For the text-containing cell, return its midpoint in (X, Y) coordinate format. 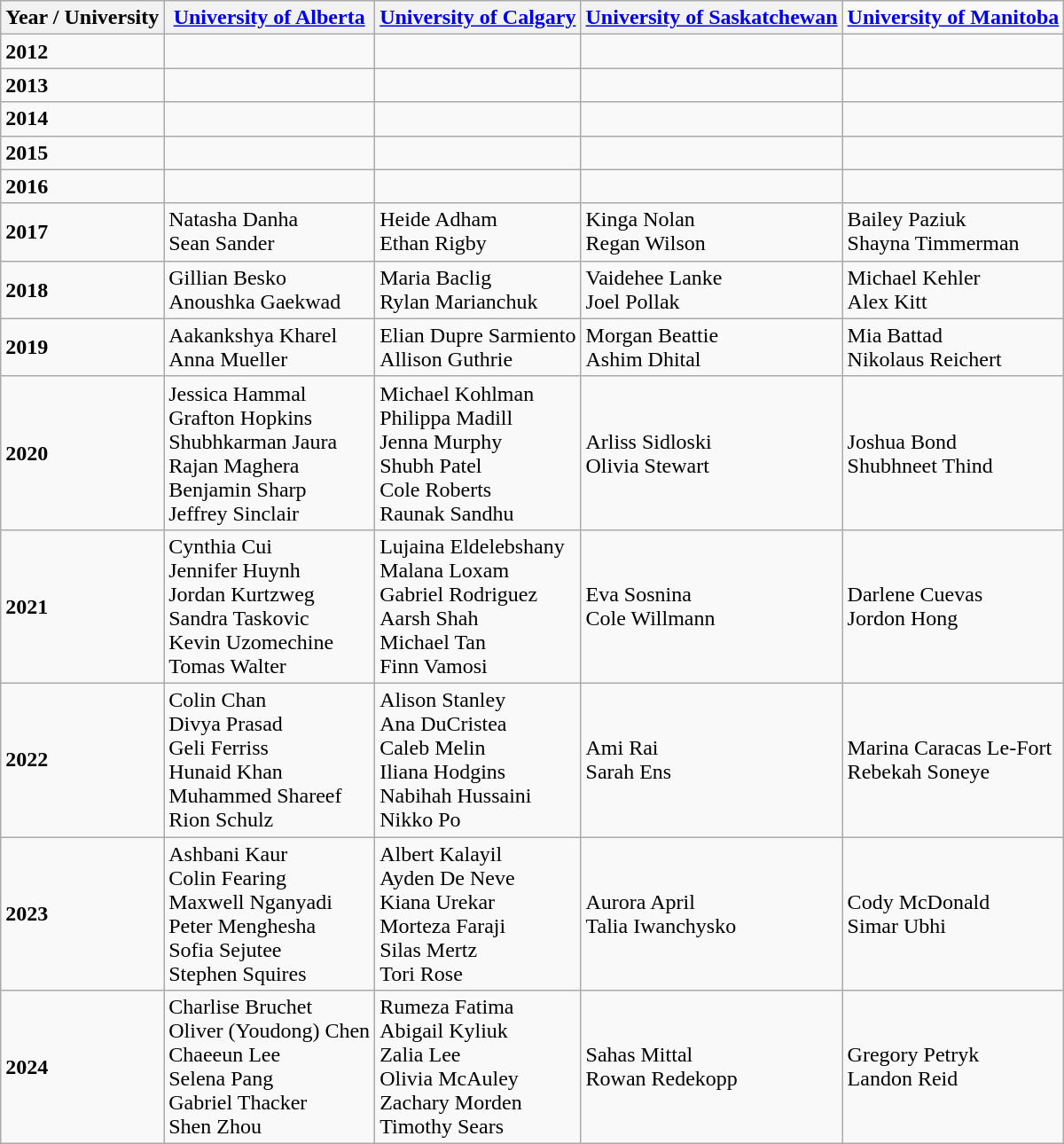
Morgan BeattieAshim Dhital (711, 348)
2014 (82, 119)
University of Calgary (478, 18)
Elian Dupre SarmientoAllison Guthrie (478, 348)
Charlise BruchetOliver (Youdong) ChenChaeeun LeeSelena PangGabriel ThackerShen Zhou (270, 1068)
Natasha DanhaSean Sander (270, 232)
Colin ChanDivya PrasadGeli FerrissHunaid KhanMuhammed ShareefRion Schulz (270, 759)
Mia BattadNikolaus Reichert (953, 348)
Rumeza FatimaAbigail KyliukZalia LeeOlivia McAuleyZachary MordenTimothy Sears (478, 1068)
Gregory PetrykLandon Reid (953, 1068)
Darlene CuevasJordon Hong (953, 607)
Cody McDonaldSimar Ubhi (953, 913)
Michael KohlmanPhilippa MadillJenna MurphyShubh PatelCole RobertsRaunak Sandhu (478, 452)
Alison StanleyAna DuCristeaCaleb MelinIliana HodginsNabihah HussainiNikko Po (478, 759)
Eva SosninaCole Willmann (711, 607)
Michael KehlerAlex Kitt (953, 289)
Aurora AprilTalia Iwanchysko (711, 913)
Aakankshya KharelAnna Mueller (270, 348)
2013 (82, 85)
University of Saskatchewan (711, 18)
Lujaina EldelebshanyMalana LoxamGabriel RodriguezAarsh ShahMichael TanFinn Vamosi (478, 607)
Gillian BeskoAnoushka Gaekwad (270, 289)
2017 (82, 232)
2015 (82, 153)
Jessica HammalGrafton HopkinsShubhkarman JauraRajan MagheraBenjamin SharpJeffrey Sinclair (270, 452)
University of Manitoba (953, 18)
Maria BacligRylan Marianchuk (478, 289)
2020 (82, 452)
2012 (82, 51)
2024 (82, 1068)
Kinga NolanRegan Wilson (711, 232)
Ami RaiSarah Ens (711, 759)
Sahas MittalRowan Redekopp (711, 1068)
2022 (82, 759)
Heide AdhamEthan Rigby (478, 232)
Joshua BondShubhneet Thind (953, 452)
2018 (82, 289)
2021 (82, 607)
2016 (82, 186)
Ashbani KaurColin FearingMaxwell NganyadiPeter MengheshaSofia SejuteeStephen Squires (270, 913)
Vaidehee LankeJoel Pollak (711, 289)
Cynthia CuiJennifer HuynhJordan KurtzwegSandra TaskovicKevin UzomechineTomas Walter (270, 607)
Year / University (82, 18)
Arliss SidloskiOlivia Stewart (711, 452)
Bailey PaziukShayna Timmerman (953, 232)
2023 (82, 913)
Albert KalayilAyden De NeveKiana UrekarMorteza FarajiSilas MertzTori Rose (478, 913)
Marina Caracas Le-FortRebekah Soneye (953, 759)
University of Alberta (270, 18)
2019 (82, 348)
